Pinpoint the cell where the given text exists, returning its (x, y) midpoint coordinate. 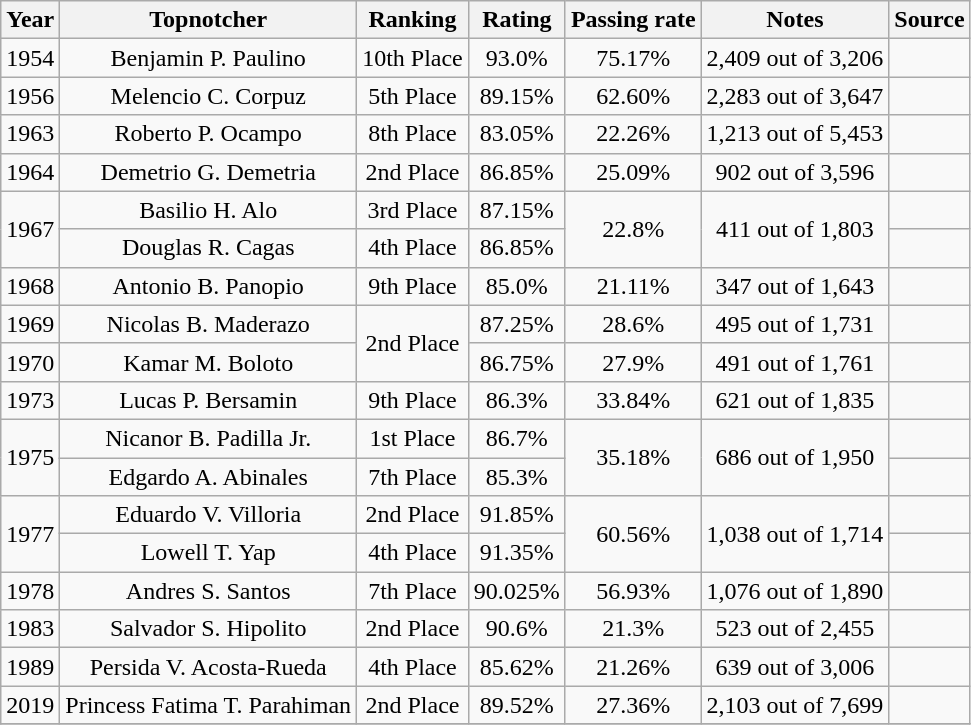
25.09% (633, 172)
411 out of 1,803 (795, 229)
Ranking (413, 20)
86.3% (516, 400)
Year (30, 20)
Nicanor B. Padilla Jr. (208, 438)
1970 (30, 362)
Rating (516, 20)
686 out of 1,950 (795, 457)
2019 (30, 705)
87.25% (516, 324)
Notes (795, 20)
Edgardo A. Abinales (208, 477)
35.18% (633, 457)
2,283 out of 3,647 (795, 96)
Eduardo V. Villoria (208, 515)
1978 (30, 591)
91.85% (516, 515)
56.93% (633, 591)
89.52% (516, 705)
1975 (30, 457)
85.3% (516, 477)
Douglas R. Cagas (208, 248)
1973 (30, 400)
Persida V. Acosta-Rueda (208, 667)
1,213 out of 5,453 (795, 134)
89.15% (516, 96)
27.9% (633, 362)
21.26% (633, 667)
621 out of 1,835 (795, 400)
22.8% (633, 229)
1977 (30, 534)
1st Place (413, 438)
90.6% (516, 629)
Passing rate (633, 20)
Nicolas B. Maderazo (208, 324)
62.60% (633, 96)
28.6% (633, 324)
3rd Place (413, 210)
Topnotcher (208, 20)
Antonio B. Panopio (208, 286)
Source (930, 20)
33.84% (633, 400)
83.05% (516, 134)
Lowell T. Yap (208, 553)
Kamar M. Boloto (208, 362)
90.025% (516, 591)
5th Place (413, 96)
639 out of 3,006 (795, 667)
Benjamin P. Paulino (208, 58)
902 out of 3,596 (795, 172)
85.62% (516, 667)
86.7% (516, 438)
1989 (30, 667)
Princess Fatima T. Parahiman (208, 705)
2,409 out of 3,206 (795, 58)
10th Place (413, 58)
1964 (30, 172)
1954 (30, 58)
1,076 out of 1,890 (795, 591)
Andres S. Santos (208, 591)
1956 (30, 96)
1,038 out of 1,714 (795, 534)
Salvador S. Hipolito (208, 629)
491 out of 1,761 (795, 362)
347 out of 1,643 (795, 286)
86.75% (516, 362)
21.11% (633, 286)
27.36% (633, 705)
Melencio C. Corpuz (208, 96)
Roberto P. Ocampo (208, 134)
1963 (30, 134)
Lucas P. Bersamin (208, 400)
87.15% (516, 210)
1983 (30, 629)
2,103 out of 7,699 (795, 705)
Basilio H. Alo (208, 210)
1968 (30, 286)
1967 (30, 229)
22.26% (633, 134)
Demetrio G. Demetria (208, 172)
75.17% (633, 58)
93.0% (516, 58)
60.56% (633, 534)
523 out of 2,455 (795, 629)
1969 (30, 324)
8th Place (413, 134)
21.3% (633, 629)
91.35% (516, 553)
85.0% (516, 286)
495 out of 1,731 (795, 324)
